Search for the cell housing the specified text and yield its (X, Y) center coordinate. 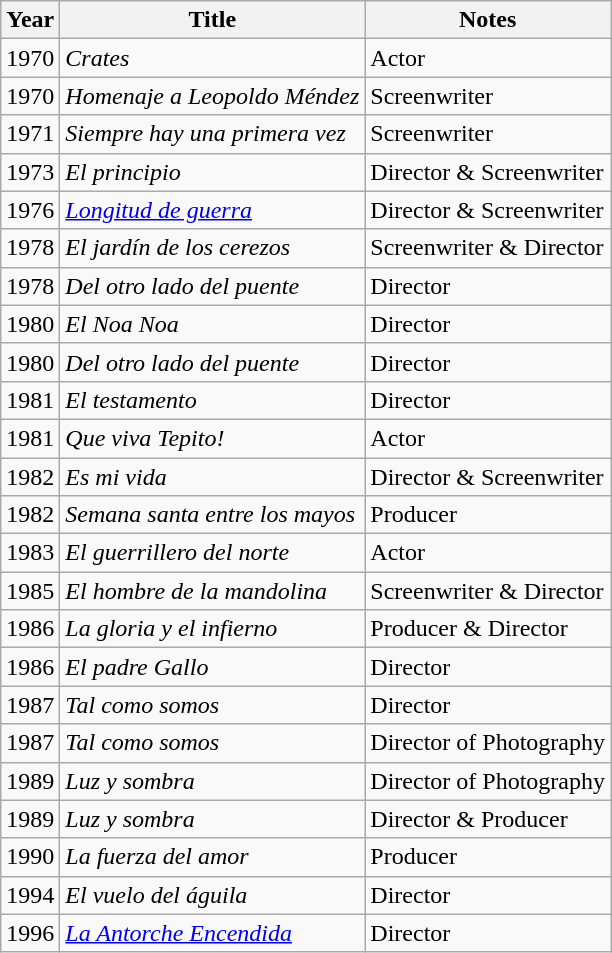
Semana santa entre los mayos (212, 515)
Director & Producer (488, 819)
Crates (212, 58)
Es mi vida (212, 477)
Siempre hay una primera vez (212, 134)
Longitud de guerra (212, 210)
El hombre de la mandolina (212, 591)
Title (212, 20)
Notes (488, 20)
El vuelo del águila (212, 895)
Que viva Tepito! (212, 438)
1973 (30, 172)
La gloria y el infierno (212, 629)
El principio (212, 172)
El Noa Noa (212, 324)
El testamento (212, 400)
Homenaje a Leopoldo Méndez (212, 96)
Producer & Director (488, 629)
El jardín de los cerezos (212, 248)
La fuerza del amor (212, 857)
El padre Gallo (212, 667)
1983 (30, 553)
1990 (30, 857)
Year (30, 20)
La Antorche Encendida (212, 933)
1996 (30, 933)
1994 (30, 895)
El guerrillero del norte (212, 553)
1985 (30, 591)
1971 (30, 134)
1976 (30, 210)
